Capture the cell that displays the provided text and extract its [x, y] central coordinate. 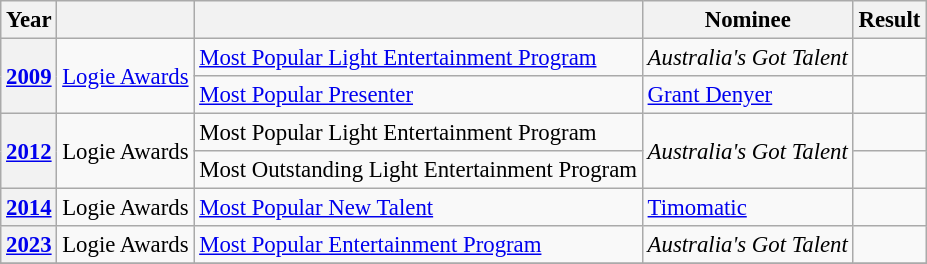
Year [29, 20]
2012 [29, 152]
Timomatic [748, 208]
Most Popular New Talent [418, 208]
Nominee [748, 20]
2009 [29, 76]
Most Outstanding Light Entertainment Program [418, 170]
2023 [29, 245]
Most Popular Presenter [418, 95]
2014 [29, 208]
Result [890, 20]
Grant Denyer [748, 95]
Most Popular Entertainment Program [418, 245]
